Detect which cell encompasses the target text, then output its (X, Y) center coordinate. 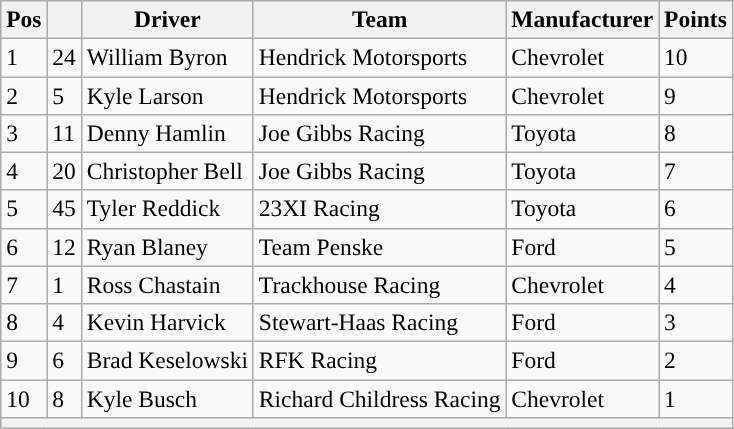
24 (64, 57)
William Byron (167, 57)
Kevin Harvick (167, 322)
Kyle Busch (167, 398)
Stewart-Haas Racing (379, 322)
Pos (24, 19)
Ryan Blaney (167, 247)
Denny Hamlin (167, 133)
45 (64, 209)
Kyle Larson (167, 95)
Ross Chastain (167, 285)
Christopher Bell (167, 171)
Richard Childress Racing (379, 398)
Tyler Reddick (167, 209)
11 (64, 133)
23XI Racing (379, 209)
Points (696, 19)
20 (64, 171)
Manufacturer (582, 19)
RFK Racing (379, 360)
Brad Keselowski (167, 360)
Trackhouse Racing (379, 285)
Driver (167, 19)
Team (379, 19)
Team Penske (379, 247)
12 (64, 247)
